Identify which cell holds the provided text, then report its [X, Y] central coordinate. 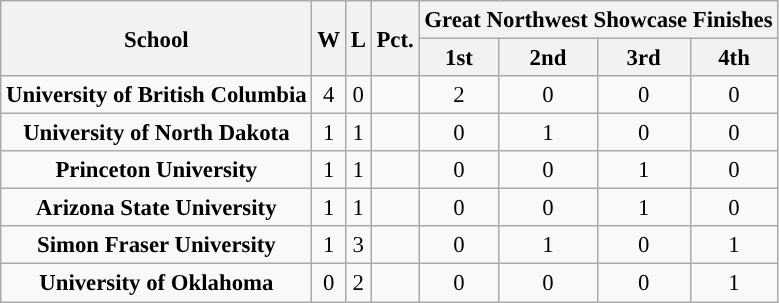
Pct. [395, 38]
Arizona State University [156, 208]
3rd [644, 58]
University of British Columbia [156, 95]
University of North Dakota [156, 133]
Princeton University [156, 170]
2nd [548, 58]
4th [734, 58]
1st [459, 58]
L [358, 38]
School [156, 38]
Simon Fraser University [156, 245]
4 [328, 95]
Great Northwest Showcase Finishes [598, 20]
3 [358, 245]
W [328, 38]
University of Oklahoma [156, 283]
